For the text-containing cell, return its midpoint in (X, Y) coordinate format. 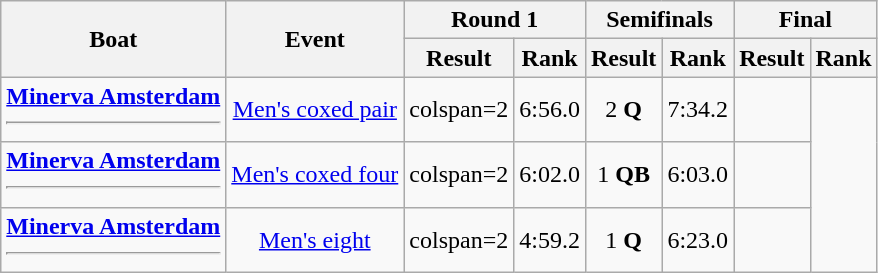
Final (806, 20)
6:02.0 (550, 174)
1 Q (623, 240)
6:03.0 (698, 174)
7:34.2 (698, 110)
1 QB (623, 174)
Men's coxed four (315, 174)
Men's coxed pair (315, 110)
Boat (114, 39)
6:56.0 (550, 110)
Round 1 (495, 20)
Men's eight (315, 240)
Event (315, 39)
Semifinals (659, 20)
4:59.2 (550, 240)
2 Q (623, 110)
6:23.0 (698, 240)
